Pinpoint the cell where the given text exists, returning its (X, Y) midpoint coordinate. 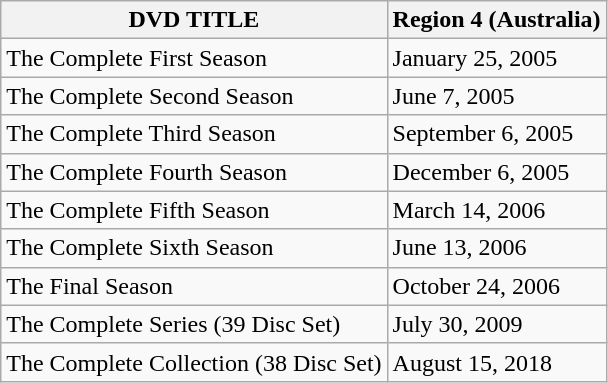
The Complete Collection (38 Disc Set) (194, 362)
March 14, 2006 (496, 210)
October 24, 2006 (496, 286)
September 6, 2005 (496, 134)
DVD TITLE (194, 20)
June 7, 2005 (496, 96)
The Complete Series (39 Disc Set) (194, 324)
The Complete First Season (194, 58)
The Complete Sixth Season (194, 248)
The Final Season (194, 286)
The Complete Fifth Season (194, 210)
August 15, 2018 (496, 362)
The Complete Third Season (194, 134)
January 25, 2005 (496, 58)
The Complete Second Season (194, 96)
December 6, 2005 (496, 172)
June 13, 2006 (496, 248)
July 30, 2009 (496, 324)
Region 4 (Australia) (496, 20)
The Complete Fourth Season (194, 172)
